Identify which cell holds the provided text, then report its [x, y] central coordinate. 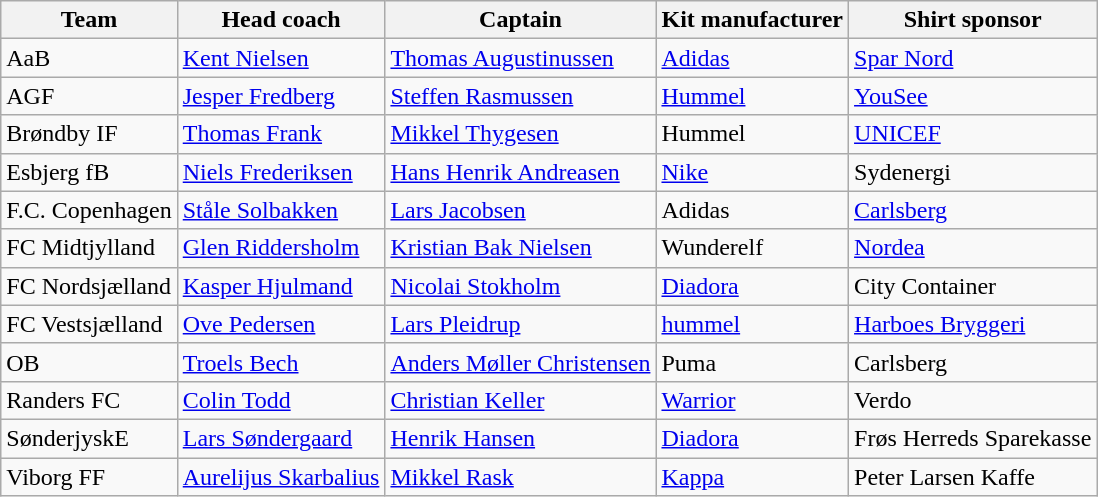
FC Vestsjælland [89, 324]
Team [89, 20]
Lars Søndergaard [281, 438]
Glen Riddersholm [281, 248]
Troels Bech [281, 362]
FC Midtjylland [89, 248]
Harboes Bryggeri [973, 324]
Niels Frederiksen [281, 172]
Puma [752, 362]
Captain [520, 20]
Randers FC [89, 400]
Viborg FF [89, 477]
Steffen Rasmussen [520, 96]
OB [89, 362]
Ståle Solbakken [281, 210]
Spar Nord [973, 58]
Mikkel Thygesen [520, 134]
F.C. Copenhagen [89, 210]
Christian Keller [520, 400]
Nordea [973, 248]
Sydenergi [973, 172]
Thomas Augustinussen [520, 58]
Thomas Frank [281, 134]
FC Nordsjælland [89, 286]
Verdo [973, 400]
Kristian Bak Nielsen [520, 248]
Wunderelf [752, 248]
Frøs Herreds Sparekasse [973, 438]
Lars Jacobsen [520, 210]
AGF [89, 96]
Peter Larsen Kaffe [973, 477]
Hans Henrik Andreasen [520, 172]
Ove Pedersen [281, 324]
Anders Møller Christensen [520, 362]
City Container [973, 286]
Henrik Hansen [520, 438]
SønderjyskE [89, 438]
Kasper Hjulmand [281, 286]
AaB [89, 58]
Warrior [752, 400]
hummel [752, 324]
Mikkel Rask [520, 477]
YouSee [973, 96]
Kent Nielsen [281, 58]
Kappa [752, 477]
UNICEF [973, 134]
Brøndby IF [89, 134]
Jesper Fredberg [281, 96]
Esbjerg fB [89, 172]
Shirt sponsor [973, 20]
Kit manufacturer [752, 20]
Nike [752, 172]
Head coach [281, 20]
Aurelijus Skarbalius [281, 477]
Nicolai Stokholm [520, 286]
Colin Todd [281, 400]
Lars Pleidrup [520, 324]
